Provide the [X, Y] coordinate of the cell's center where the given text is located.  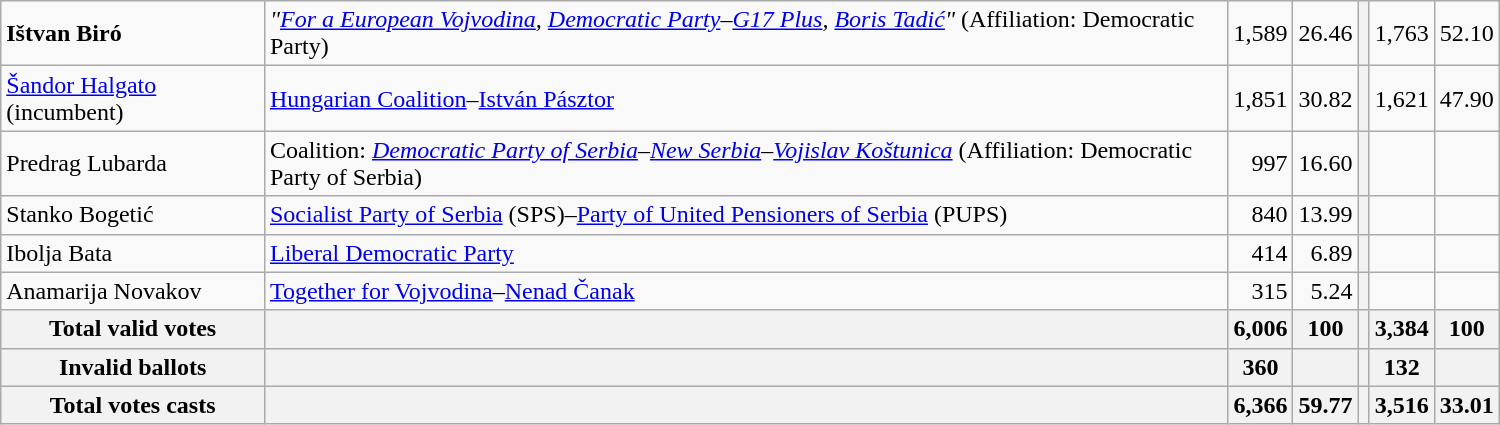
Socialist Party of Serbia (SPS)–Party of United Pensioners of Serbia (PUPS) [746, 215]
Hungarian Coalition–István Pásztor [746, 98]
6,006 [1260, 329]
360 [1260, 367]
1,589 [1260, 34]
30.82 [1326, 98]
"For a European Vojvodina, Democratic Party–G17 Plus, Boris Tadić" (Affiliation: Democratic Party) [746, 34]
Total votes casts [133, 405]
3,384 [1402, 329]
16.60 [1326, 164]
997 [1260, 164]
Predrag Lubarda [133, 164]
1,851 [1260, 98]
Šandor Halgato (incumbent) [133, 98]
840 [1260, 215]
Ibolja Bata [133, 253]
Coalition: Democratic Party of Serbia–New Serbia–Vojislav Koštunica (Affiliation: Democratic Party of Serbia) [746, 164]
1,763 [1402, 34]
Together for Vojvodina–Nenad Čanak [746, 291]
6.89 [1326, 253]
315 [1260, 291]
1,621 [1402, 98]
Invalid ballots [133, 367]
Anamarija Novakov [133, 291]
26.46 [1326, 34]
13.99 [1326, 215]
33.01 [1466, 405]
3,516 [1402, 405]
52.10 [1466, 34]
5.24 [1326, 291]
6,366 [1260, 405]
132 [1402, 367]
414 [1260, 253]
Liberal Democratic Party [746, 253]
Ištvan Biró [133, 34]
Total valid votes [133, 329]
47.90 [1466, 98]
59.77 [1326, 405]
Stanko Bogetić [133, 215]
